Locate the cell with the specified text and output its [X, Y] center coordinate. 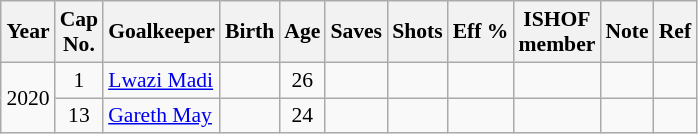
Shots [418, 32]
Lwazi Madi [162, 80]
13 [80, 116]
Note [626, 32]
Eff % [481, 32]
Saves [356, 32]
Gareth May [162, 116]
Birth [250, 32]
Goalkeeper [162, 32]
CapNo. [80, 32]
1 [80, 80]
Ref [675, 32]
24 [302, 116]
Year [28, 32]
26 [302, 80]
ISHOFmember [558, 32]
Age [302, 32]
2020 [28, 98]
